Extract the (X, Y) coordinate from the center of the cell holding the provided text.  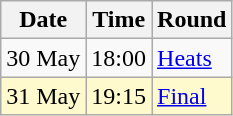
Heats (192, 58)
Final (192, 96)
Round (192, 20)
30 May (44, 58)
18:00 (119, 58)
31 May (44, 96)
Date (44, 20)
19:15 (119, 96)
Time (119, 20)
